Determine the [x, y] coordinate at the center of the cell enclosing the given text.  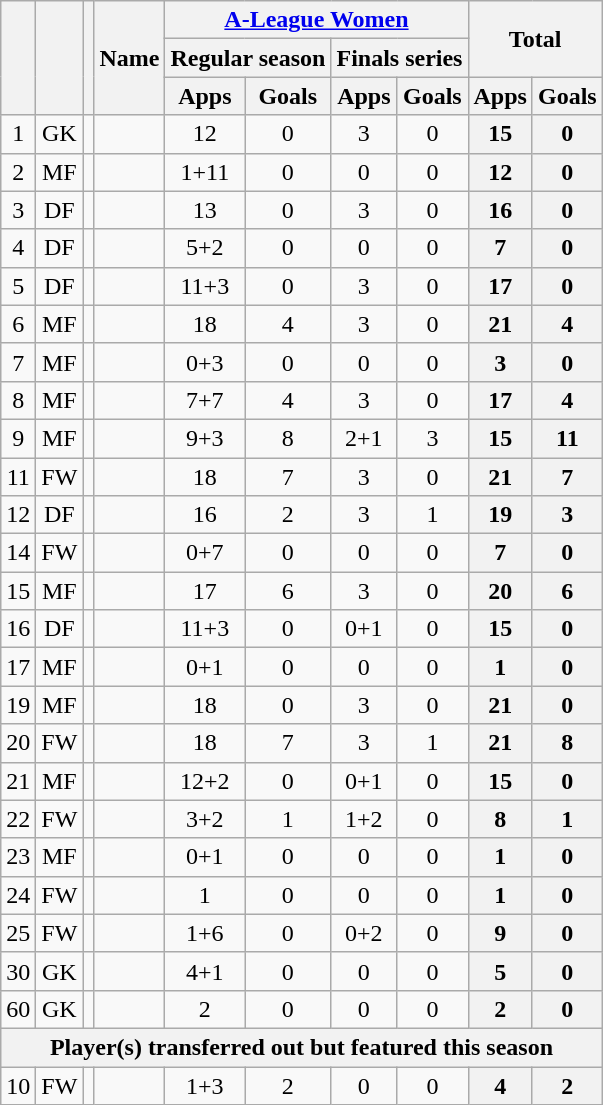
Name [130, 58]
A-League Women [316, 20]
9+3 [205, 438]
5+2 [205, 248]
Player(s) transferred out but featured this season [302, 1047]
60 [18, 1009]
25 [18, 933]
13 [205, 210]
1+11 [205, 172]
Total [535, 39]
14 [18, 553]
2+1 [364, 438]
0+2 [364, 933]
1+2 [364, 819]
7+7 [205, 400]
Finals series [400, 58]
12+2 [205, 781]
0+3 [205, 362]
1+6 [205, 933]
0+7 [205, 553]
23 [18, 857]
1+3 [205, 1085]
22 [18, 819]
3+2 [205, 819]
10 [18, 1085]
Regular season [248, 58]
30 [18, 971]
4+1 [205, 971]
24 [18, 895]
